Return (x, y) of the center of cell containing provided text 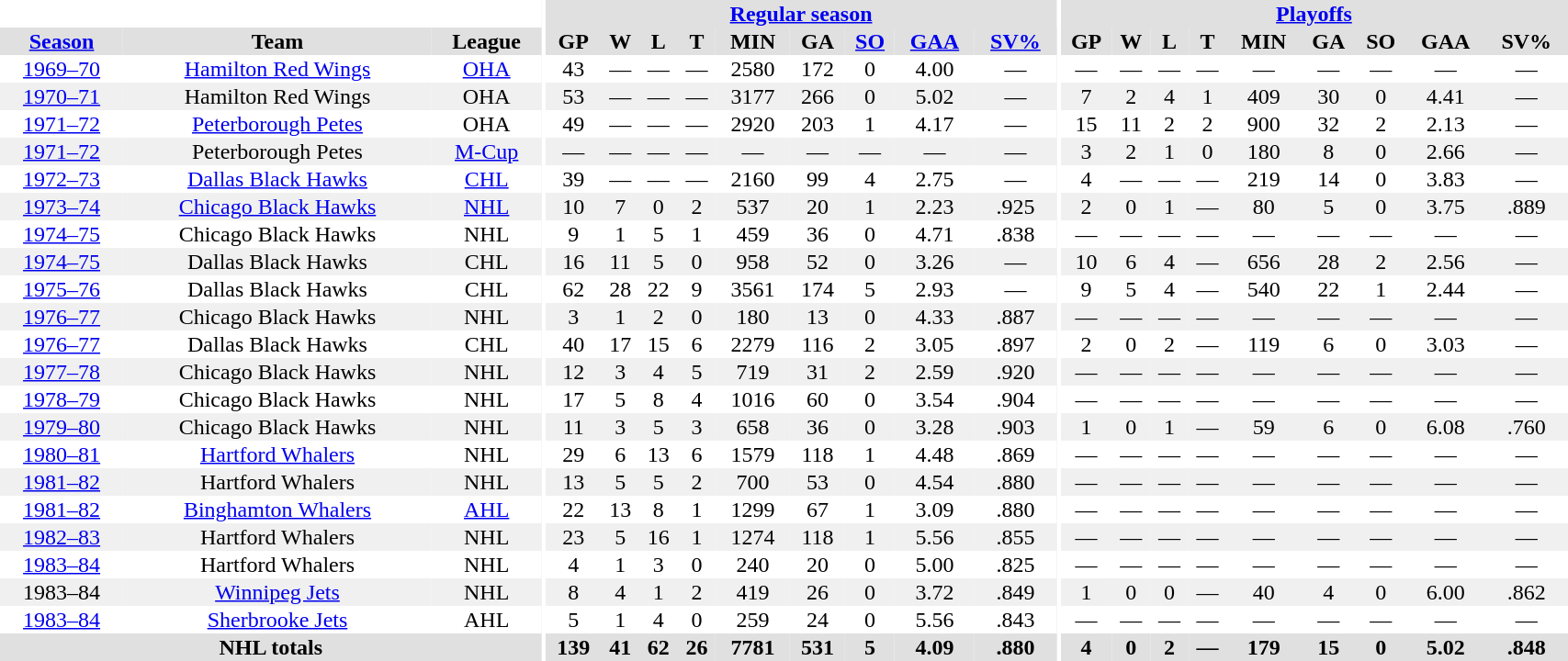
958 (753, 262)
2.59 (935, 372)
259 (753, 620)
24 (818, 620)
.843 (1016, 620)
30 (1328, 96)
240 (753, 565)
32 (1328, 124)
59 (1264, 427)
900 (1264, 124)
.903 (1016, 427)
419 (753, 592)
67 (818, 510)
.869 (1016, 454)
2.56 (1446, 262)
531 (818, 647)
139 (573, 647)
NHL totals (271, 647)
540 (1264, 289)
2.13 (1446, 124)
3.72 (935, 592)
4.33 (935, 317)
.848 (1527, 647)
Binghamton Whalers (277, 510)
700 (753, 482)
Winnipeg Jets (277, 592)
3.28 (935, 427)
23 (573, 537)
4.48 (935, 454)
League (487, 41)
656 (1264, 262)
4.41 (1446, 96)
29 (573, 454)
719 (753, 372)
203 (818, 124)
409 (1264, 96)
1979–80 (62, 427)
4.17 (935, 124)
.838 (1016, 234)
2920 (753, 124)
3177 (753, 96)
39 (573, 179)
3.75 (1446, 207)
2580 (753, 69)
2.75 (935, 179)
1274 (753, 537)
Playoffs (1314, 14)
1970–71 (62, 96)
5.00 (935, 565)
537 (753, 207)
Regular season (801, 14)
49 (573, 124)
3.03 (1446, 344)
6.08 (1446, 427)
12 (573, 372)
1975–76 (62, 289)
52 (818, 262)
Season (62, 41)
459 (753, 234)
2279 (753, 344)
.862 (1527, 592)
116 (818, 344)
.889 (1527, 207)
1299 (753, 510)
41 (620, 647)
3.05 (935, 344)
1579 (753, 454)
4.54 (935, 482)
3.26 (935, 262)
1982–83 (62, 537)
2.23 (935, 207)
1977–78 (62, 372)
43 (573, 69)
1972–73 (62, 179)
Team (277, 41)
1016 (753, 399)
31 (818, 372)
.855 (1016, 537)
99 (818, 179)
266 (818, 96)
4.00 (935, 69)
.760 (1527, 427)
14 (1328, 179)
.904 (1016, 399)
M-Cup (487, 151)
219 (1264, 179)
4.09 (935, 647)
1969–70 (62, 69)
60 (818, 399)
119 (1264, 344)
7781 (753, 647)
3.09 (935, 510)
.887 (1016, 317)
2.93 (935, 289)
.920 (1016, 372)
.897 (1016, 344)
6.00 (1446, 592)
80 (1264, 207)
1980–81 (62, 454)
174 (818, 289)
.825 (1016, 565)
2160 (753, 179)
2.44 (1446, 289)
Sherbrooke Jets (277, 620)
2.66 (1446, 151)
4.71 (935, 234)
.925 (1016, 207)
172 (818, 69)
1978–79 (62, 399)
3.83 (1446, 179)
658 (753, 427)
3561 (753, 289)
.849 (1016, 592)
179 (1264, 647)
3.54 (935, 399)
1973–74 (62, 207)
